Provide the [x, y] coordinate of the cell's center where the given text is located.  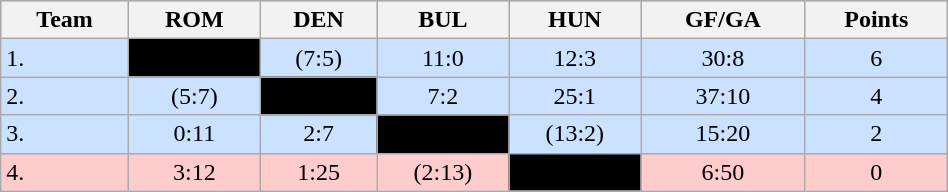
BUL [443, 20]
2 [876, 134]
25:1 [575, 96]
2. [65, 96]
GF/GA [724, 20]
37:10 [724, 96]
Team [65, 20]
Points [876, 20]
12:3 [575, 58]
11:0 [443, 58]
(13:2) [575, 134]
0:11 [194, 134]
(5:7) [194, 96]
(2:13) [443, 172]
HUN [575, 20]
1. [65, 58]
3. [65, 134]
1:25 [318, 172]
30:8 [724, 58]
6 [876, 58]
2:7 [318, 134]
15:20 [724, 134]
0 [876, 172]
(7:5) [318, 58]
ROM [194, 20]
DEN [318, 20]
6:50 [724, 172]
4. [65, 172]
3:12 [194, 172]
7:2 [443, 96]
4 [876, 96]
